Find where the given text appears and provide that cell's center as [x, y] coordinate. 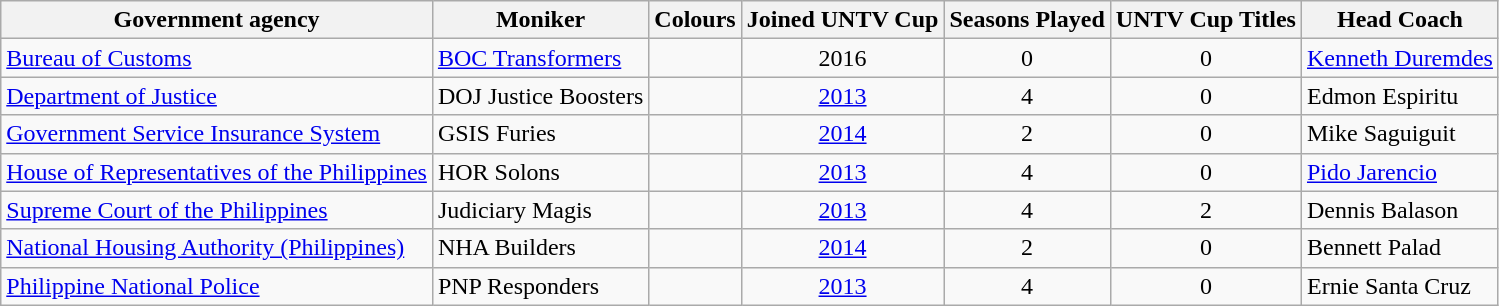
Moniker [540, 20]
Department of Justice [217, 96]
DOJ Justice Boosters [540, 96]
BOC Transformers [540, 58]
Head Coach [1400, 20]
Supreme Court of the Philippines [217, 210]
Philippine National Police [217, 286]
Government Service Insurance System [217, 134]
Seasons Played [1027, 20]
Bureau of Customs [217, 58]
Dennis Balason [1400, 210]
UNTV Cup Titles [1206, 20]
HOR Solons [540, 172]
Edmon Espiritu [1400, 96]
House of Representatives of the Philippines [217, 172]
NHA Builders [540, 248]
2016 [842, 58]
Bennett Palad [1400, 248]
GSIS Furies [540, 134]
Government agency [217, 20]
Kenneth Duremdes [1400, 58]
Pido Jarencio [1400, 172]
PNP Responders [540, 286]
Ernie Santa Cruz [1400, 286]
Mike Saguiguit [1400, 134]
Colours [695, 20]
Joined UNTV Cup [842, 20]
Judiciary Magis [540, 210]
National Housing Authority (Philippines) [217, 248]
